Locate the cell with the specified text and output its [X, Y] center coordinate. 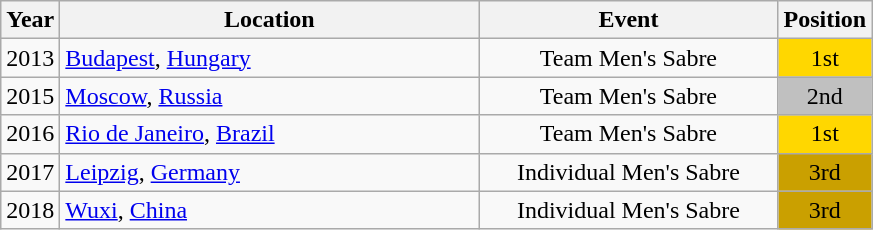
Budapest, Hungary [270, 58]
Position [825, 20]
2013 [30, 58]
2017 [30, 172]
Location [270, 20]
2015 [30, 96]
2018 [30, 210]
Wuxi, China [270, 210]
Year [30, 20]
Rio de Janeiro, Brazil [270, 134]
2016 [30, 134]
2nd [825, 96]
Moscow, Russia [270, 96]
Event [628, 20]
Leipzig, Germany [270, 172]
